From the cell containing the given text, extract its center point as (x, y) coordinate. 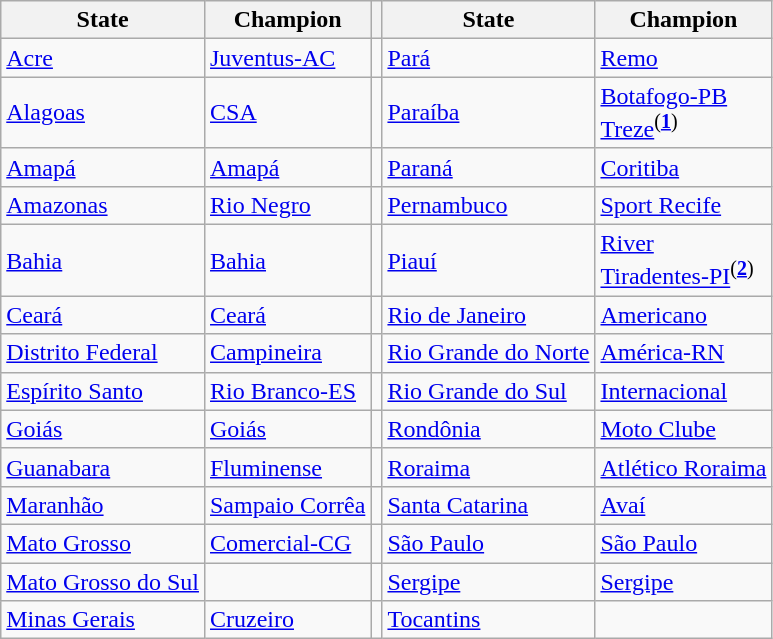
Tocantins (488, 620)
Cruzeiro (287, 620)
Guanabara (103, 467)
Coritiba (684, 167)
América-RN (684, 353)
Maranhão (103, 505)
Campineira (287, 353)
Sampaio Corrêa (287, 505)
Americano (684, 315)
Amazonas (103, 205)
Pernambuco (488, 205)
Atlético Roraima (684, 467)
Rio Grande do Norte (488, 353)
Minas Gerais (103, 620)
Botafogo-PBTreze(1) (684, 113)
Roraima (488, 467)
Rondônia (488, 429)
Distrito Federal (103, 353)
Espírito Santo (103, 391)
CSA (287, 113)
Moto Clube (684, 429)
Santa Catarina (488, 505)
Remo (684, 58)
Rio Branco-ES (287, 391)
Avaí (684, 505)
Internacional (684, 391)
Piauí (488, 261)
Paraíba (488, 113)
Rio de Janeiro (488, 315)
Rio Negro (287, 205)
Fluminense (287, 467)
Mato Grosso do Sul (103, 582)
RiverTiradentes-PI(2) (684, 261)
Mato Grosso (103, 543)
Alagoas (103, 113)
Paraná (488, 167)
Juventus-AC (287, 58)
Acre (103, 58)
Comercial-CG (287, 543)
Pará (488, 58)
Rio Grande do Sul (488, 391)
Sport Recife (684, 205)
